For the text-containing cell, return its midpoint in [x, y] coordinate format. 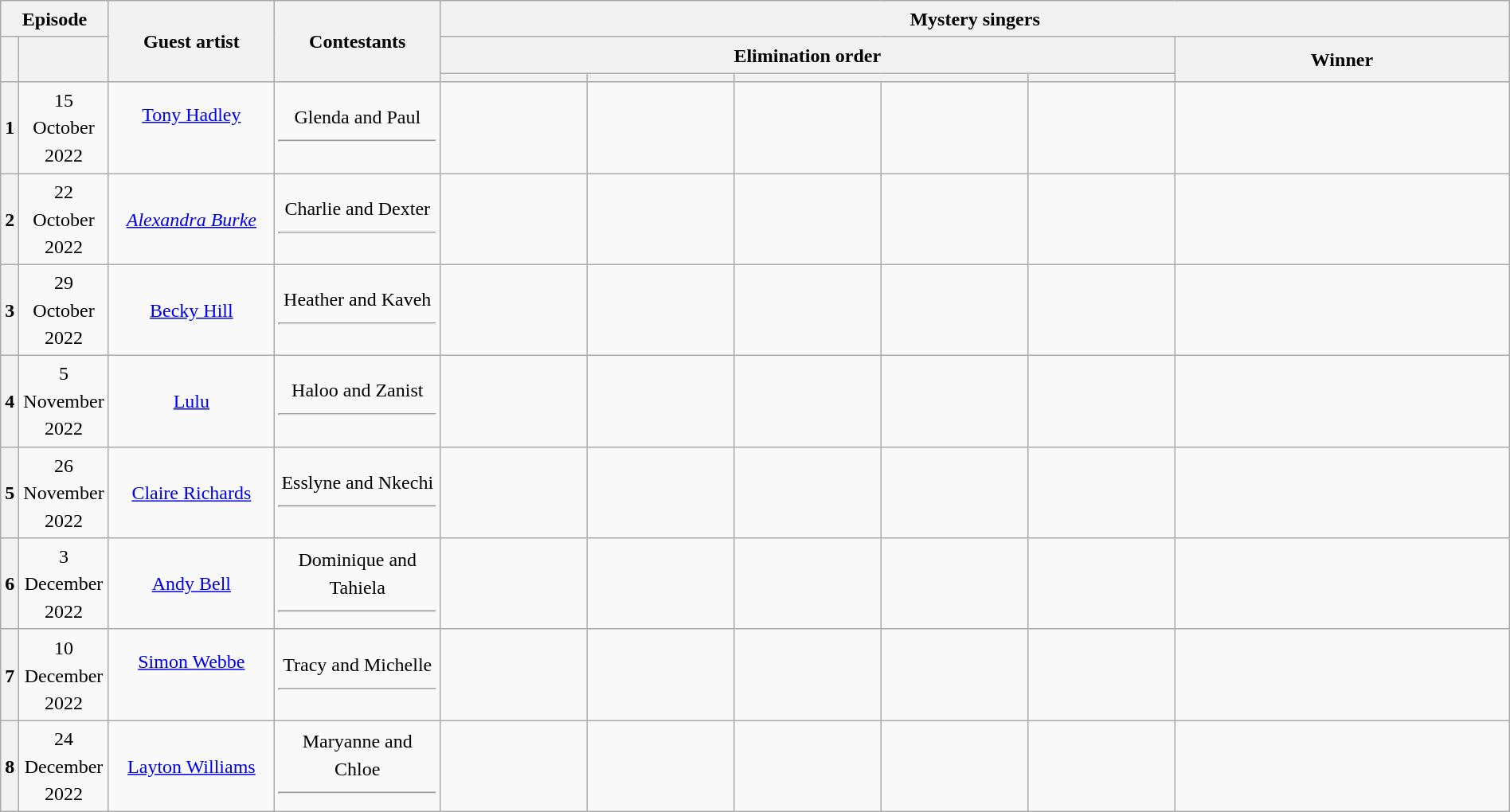
Alexandra Burke [191, 220]
15 October 2022 [64, 127]
3 [10, 310]
Andy Bell [191, 584]
2 [10, 220]
Layton Williams [191, 766]
Tracy and Michelle [358, 675]
5 November 2022 [64, 401]
Tony Hadley [191, 127]
Elimination order [808, 55]
Mystery singers [975, 19]
Episode [54, 19]
1 [10, 127]
Maryanne and Chloe [358, 766]
Claire Richards [191, 492]
Contestants [358, 41]
6 [10, 584]
Glenda and Paul [358, 127]
8 [10, 766]
Heather and Kaveh [358, 310]
Simon Webbe [191, 675]
7 [10, 675]
Haloo and Zanist [358, 401]
22 October 2022 [64, 220]
29 October 2022 [64, 310]
24 December 2022 [64, 766]
Winner [1343, 59]
Guest artist [191, 41]
Charlie and Dexter [358, 220]
10 December 2022 [64, 675]
Dominique and Tahiela [358, 584]
4 [10, 401]
Esslyne and Nkechi [358, 492]
Lulu [191, 401]
5 [10, 492]
26 November 2022 [64, 492]
3 December 2022 [64, 584]
Becky Hill [191, 310]
